Find where the given text appears and provide that cell's center as (x, y) coordinate. 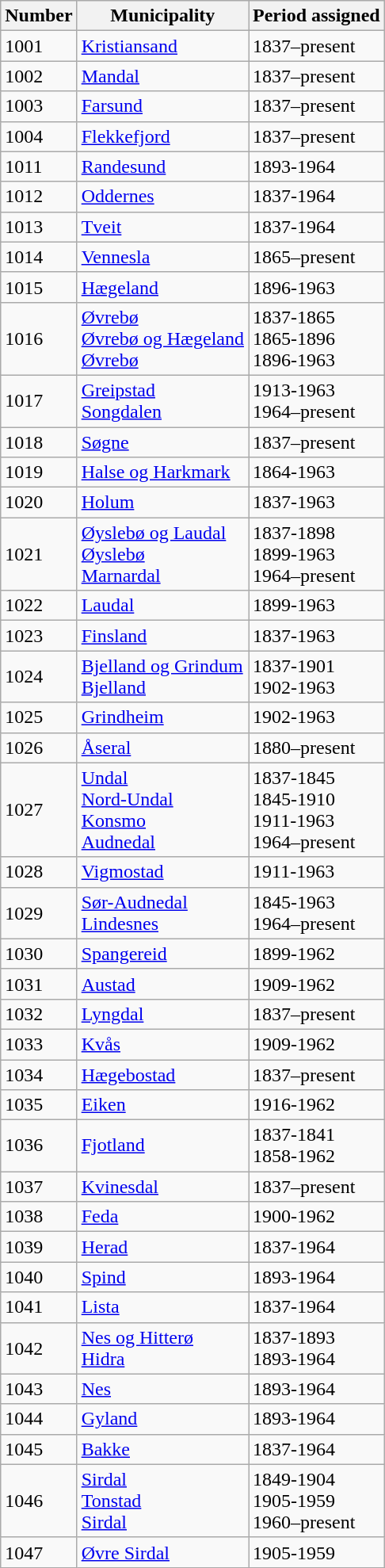
1018 (39, 442)
1038 (39, 1217)
Hægeland (162, 287)
1913-19631964–present (317, 401)
1902-1963 (317, 717)
1899-1962 (317, 954)
Spangereid (162, 954)
1023 (39, 636)
1019 (39, 472)
1003 (39, 106)
1043 (39, 1389)
1865–present (317, 257)
1026 (39, 748)
1899-1963 (317, 606)
Spind (162, 1277)
1911-1963 (317, 872)
1044 (39, 1419)
1022 (39, 606)
Øvre Sirdal (162, 1552)
Holum (162, 503)
Vigmostad (162, 872)
Herad (162, 1247)
Sør-AudnedalLindesnes (162, 913)
1845-19631964–present (317, 913)
Number (39, 16)
1880–present (317, 748)
Mandal (162, 76)
Farsund (162, 106)
1015 (39, 287)
1035 (39, 1105)
1027 (39, 810)
Grindheim (162, 717)
1034 (39, 1074)
1837-18411858-1962 (317, 1146)
Nes og HitterøHidra (162, 1348)
1001 (39, 46)
1017 (39, 401)
1031 (39, 984)
1837-18931893-1964 (317, 1348)
1837-18451845-19101911-19631964–present (317, 810)
1002 (39, 76)
1020 (39, 503)
1025 (39, 717)
Søgne (162, 442)
Laudal (162, 606)
Oddernes (162, 197)
1864-1963 (317, 472)
Gyland (162, 1419)
Fjotland (162, 1146)
Lyngdal (162, 1014)
1849-19041905-19591960–present (317, 1501)
Finsland (162, 636)
1004 (39, 136)
ØvrebøØvrebø og HægelandØvrebø (162, 338)
Hægebostad (162, 1074)
1014 (39, 257)
1036 (39, 1146)
Vennesla (162, 257)
1033 (39, 1044)
1012 (39, 197)
1045 (39, 1449)
Kvås (162, 1044)
Flekkefjord (162, 136)
1011 (39, 166)
Period assigned (317, 16)
1837-18981899-19631964–present (317, 554)
Tveit (162, 227)
UndalNord-UndalKonsmoAudnedal (162, 810)
1032 (39, 1014)
1028 (39, 872)
1021 (39, 554)
Kristiansand (162, 46)
1030 (39, 954)
Bjelland og GrindumBjelland (162, 677)
1900-1962 (317, 1217)
1040 (39, 1277)
Randesund (162, 166)
1837-19011902-1963 (317, 677)
Feda (162, 1217)
1046 (39, 1501)
Austad (162, 984)
1024 (39, 677)
Municipality (162, 16)
Øyslebø og LaudalØyslebøMarnardal (162, 554)
Bakke (162, 1449)
Lista (162, 1307)
SirdalTonstadSirdal (162, 1501)
1016 (39, 338)
1039 (39, 1247)
Åseral (162, 748)
Eiken (162, 1105)
GreipstadSongdalen (162, 401)
1905-1959 (317, 1552)
1047 (39, 1552)
1029 (39, 913)
1041 (39, 1307)
1013 (39, 227)
Halse og Harkmark (162, 472)
1037 (39, 1187)
1916-1962 (317, 1105)
1042 (39, 1348)
Nes (162, 1389)
Kvinesdal (162, 1187)
1896-1963 (317, 287)
1837-18651865-18961896-1963 (317, 338)
